Provide the (X, Y) coordinate of the cell's center where the given text is located.  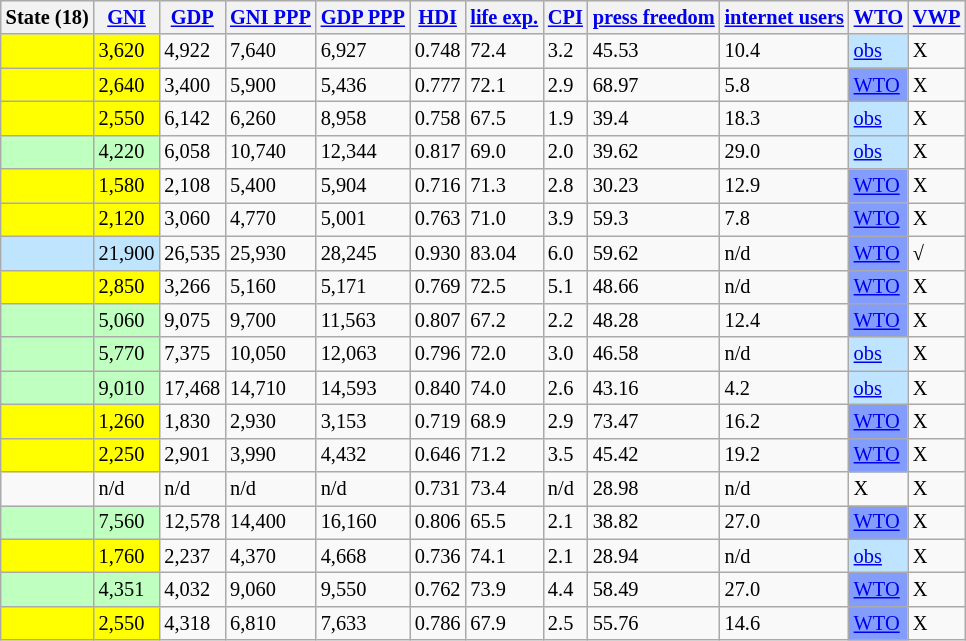
9,060 (270, 589)
HDI (438, 17)
73.9 (504, 589)
3,990 (270, 455)
28.94 (654, 556)
28,245 (363, 253)
press freedom (654, 17)
59.62 (654, 253)
2.0 (566, 152)
29.0 (784, 152)
5.1 (566, 287)
3.9 (566, 219)
10,050 (270, 354)
4,770 (270, 219)
18.3 (784, 118)
68.97 (654, 85)
0.731 (438, 489)
4,032 (192, 589)
0.796 (438, 354)
2.2 (566, 320)
5,900 (270, 85)
VWP (936, 17)
74.0 (504, 388)
55.76 (654, 623)
17,468 (192, 388)
0.817 (438, 152)
71.0 (504, 219)
16,160 (363, 522)
√ (936, 253)
7,633 (363, 623)
3,060 (192, 219)
0.762 (438, 589)
9,550 (363, 589)
58.49 (654, 589)
5,770 (127, 354)
life exp. (504, 17)
7,640 (270, 51)
4.4 (566, 589)
0.736 (438, 556)
11,563 (363, 320)
0.646 (438, 455)
0.930 (438, 253)
2,901 (192, 455)
0.716 (438, 186)
9,010 (127, 388)
2,850 (127, 287)
21,900 (127, 253)
0.786 (438, 623)
14.6 (784, 623)
16.2 (784, 421)
74.1 (504, 556)
4,432 (363, 455)
12.4 (784, 320)
48.66 (654, 287)
3.2 (566, 51)
1,260 (127, 421)
72.4 (504, 51)
68.9 (504, 421)
4,220 (127, 152)
2,640 (127, 85)
43.16 (654, 388)
67.9 (504, 623)
2.6 (566, 388)
4,370 (270, 556)
3,620 (127, 51)
5,171 (363, 287)
67.5 (504, 118)
3,400 (192, 85)
4,922 (192, 51)
0.748 (438, 51)
9,075 (192, 320)
71.2 (504, 455)
7.8 (784, 219)
0.758 (438, 118)
59.3 (654, 219)
2,108 (192, 186)
0.840 (438, 388)
3,153 (363, 421)
7,560 (127, 522)
39.4 (654, 118)
6,810 (270, 623)
GDP PPP (363, 17)
0.769 (438, 287)
39.62 (654, 152)
4,351 (127, 589)
46.58 (654, 354)
12,578 (192, 522)
2,930 (270, 421)
0.806 (438, 522)
10.4 (784, 51)
5,436 (363, 85)
26,535 (192, 253)
14,400 (270, 522)
72.0 (504, 354)
45.42 (654, 455)
69.0 (504, 152)
4,318 (192, 623)
14,710 (270, 388)
4,668 (363, 556)
12,344 (363, 152)
28.98 (654, 489)
2.8 (566, 186)
10,740 (270, 152)
3.5 (566, 455)
9,700 (270, 320)
67.2 (504, 320)
5.8 (784, 85)
State (18) (48, 17)
GNI (127, 17)
45.53 (654, 51)
73.4 (504, 489)
25,930 (270, 253)
14,593 (363, 388)
38.82 (654, 522)
6,927 (363, 51)
1.9 (566, 118)
8,958 (363, 118)
12.9 (784, 186)
2,120 (127, 219)
30.23 (654, 186)
1,830 (192, 421)
71.3 (504, 186)
3,266 (192, 287)
0.807 (438, 320)
6,142 (192, 118)
0.719 (438, 421)
5,400 (270, 186)
5,160 (270, 287)
48.28 (654, 320)
72.5 (504, 287)
83.04 (504, 253)
2,250 (127, 455)
GDP (192, 17)
6,260 (270, 118)
73.47 (654, 421)
0.777 (438, 85)
1,580 (127, 186)
0.763 (438, 219)
internet users (784, 17)
3.0 (566, 354)
1,760 (127, 556)
65.5 (504, 522)
5,001 (363, 219)
2.5 (566, 623)
CPI (566, 17)
19.2 (784, 455)
6,058 (192, 152)
5,060 (127, 320)
5,904 (363, 186)
GNI PPP (270, 17)
6.0 (566, 253)
4.2 (784, 388)
72.1 (504, 85)
12,063 (363, 354)
7,375 (192, 354)
2,237 (192, 556)
